Detect which cell encompasses the target text, then output its (X, Y) center coordinate. 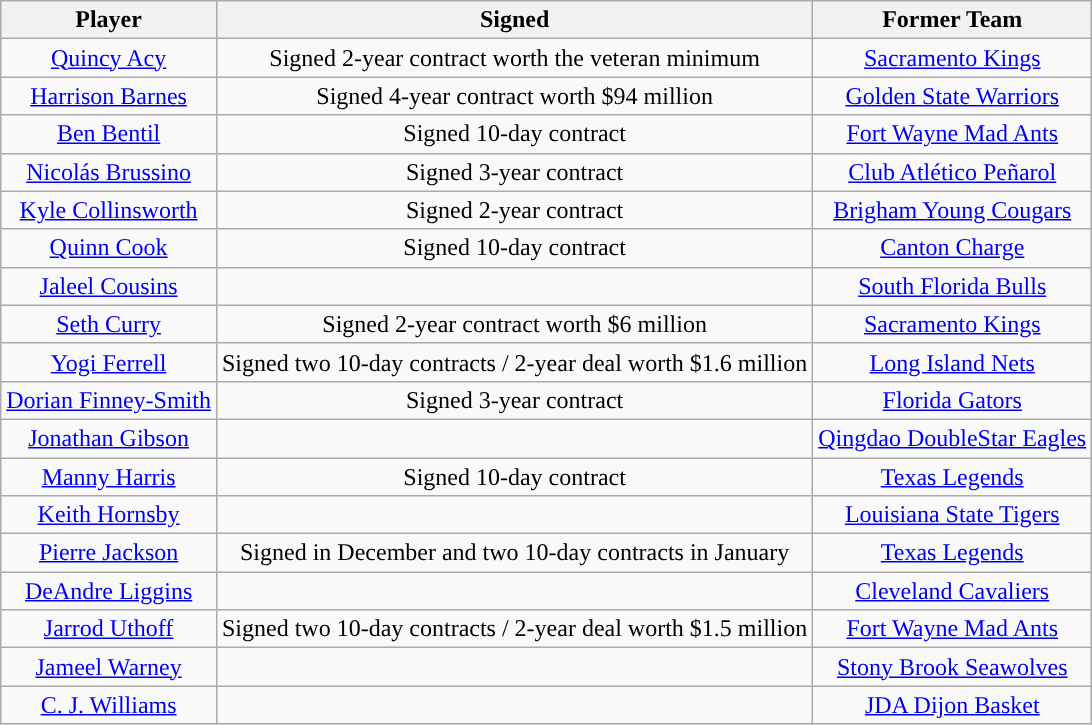
Golden State Warriors (952, 96)
Signed two 10-day contracts / 2-year deal worth $1.5 million (514, 629)
Canton Charge (952, 248)
Stony Brook Seawolves (952, 667)
Signed 2-year contract (514, 210)
South Florida Bulls (952, 286)
Seth Curry (109, 324)
Former Team (952, 20)
Cleveland Cavaliers (952, 591)
Signed (514, 20)
Signed 2-year contract worth $6 million (514, 324)
Jameel Warney (109, 667)
Keith Hornsby (109, 515)
Signed two 10-day contracts / 2-year deal worth $1.6 million (514, 362)
Louisiana State Tigers (952, 515)
Jarrod Uthoff (109, 629)
Quinn Cook (109, 248)
Jonathan Gibson (109, 438)
Player (109, 20)
DeAndre Liggins (109, 591)
JDA Dijon Basket (952, 705)
Yogi Ferrell (109, 362)
Jaleel Cousins (109, 286)
Long Island Nets (952, 362)
Manny Harris (109, 477)
Signed 2-year contract worth the veteran minimum (514, 58)
Club Atlético Peñarol (952, 172)
Quincy Acy (109, 58)
Brigham Young Cougars (952, 210)
Ben Bentil (109, 134)
C. J. Williams (109, 705)
Nicolás Brussino (109, 172)
Qingdao DoubleStar Eagles (952, 438)
Florida Gators (952, 400)
Dorian Finney-Smith (109, 400)
Kyle Collinsworth (109, 210)
Signed 4-year contract worth $94 million (514, 96)
Signed in December and two 10-day contracts in January (514, 553)
Harrison Barnes (109, 96)
Pierre Jackson (109, 553)
